From the cell containing the given text, extract its center point as (X, Y) coordinate. 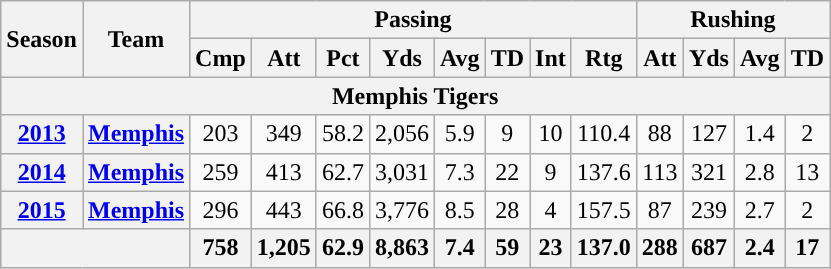
Rushing (732, 20)
2.4 (760, 248)
8,863 (402, 248)
5.9 (460, 134)
2013 (42, 134)
349 (284, 134)
Passing (414, 20)
2.8 (760, 172)
321 (708, 172)
113 (660, 172)
127 (708, 134)
66.8 (342, 210)
Rtg (604, 58)
23 (551, 248)
10 (551, 134)
Pct (342, 58)
Cmp (221, 58)
58.2 (342, 134)
2,056 (402, 134)
87 (660, 210)
28 (507, 210)
59 (507, 248)
2014 (42, 172)
4 (551, 210)
137.6 (604, 172)
239 (708, 210)
62.9 (342, 248)
88 (660, 134)
1,205 (284, 248)
157.5 (604, 210)
3,031 (402, 172)
3,776 (402, 210)
110.4 (604, 134)
259 (221, 172)
22 (507, 172)
Team (136, 39)
2015 (42, 210)
687 (708, 248)
17 (807, 248)
413 (284, 172)
1.4 (760, 134)
62.7 (342, 172)
288 (660, 248)
Int (551, 58)
758 (221, 248)
Memphis Tigers (416, 96)
443 (284, 210)
8.5 (460, 210)
137.0 (604, 248)
7.4 (460, 248)
203 (221, 134)
13 (807, 172)
2.7 (760, 210)
7.3 (460, 172)
296 (221, 210)
Season (42, 39)
